Provide the (X, Y) coordinate of the cell's center where the given text is located.  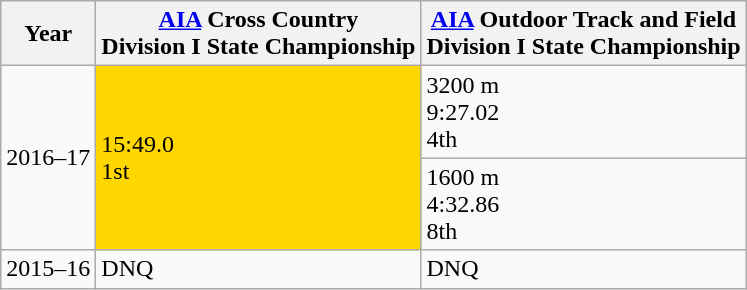
1600 m4:32.868th (584, 204)
3200 m9:27.024th (584, 112)
AIA Cross CountryDivision I State Championship (258, 34)
2016–17 (48, 158)
2015–16 (48, 269)
Year (48, 34)
AIA Outdoor Track and FieldDivision I State Championship (584, 34)
15:49.01st (258, 158)
